Capture the cell that displays the provided text and extract its [x, y] central coordinate. 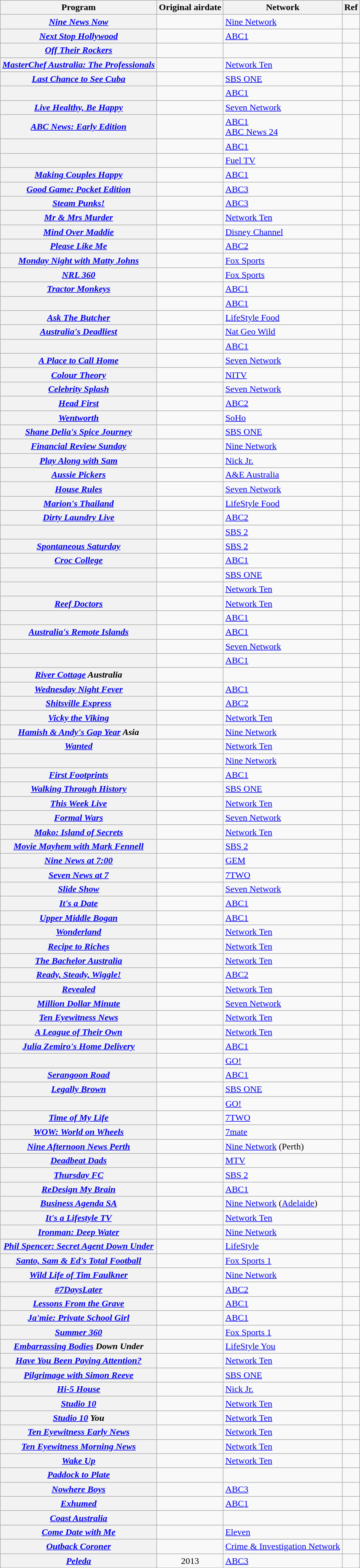
Network [283, 8]
Wednesday Night Fever [79, 689]
River Cottage Australia [79, 675]
Wake Up [79, 1461]
NRL 360 [79, 275]
Pilgrimage with Simon Reeve [79, 1375]
WOW: World on Wheels [79, 1132]
Mr & Mrs Murder [79, 218]
Disney Channel [283, 232]
Mako: Island of Secrets [79, 832]
Outback Coroner [79, 1546]
Ready, Steady, Wiggle! [79, 975]
LifeStyle You [283, 1347]
ABC1ABC News 24 [283, 127]
Hamish & Andy's Gap Year Asia [79, 732]
Original airdate [190, 8]
Have You Been Paying Attention? [79, 1361]
Julia Zemiro's Home Delivery [79, 1046]
Hi-5 House [79, 1389]
A League of Their Own [79, 1032]
Reef Doctors [79, 603]
Australia's Deadliest [79, 332]
Ten Eyewitness News [79, 1018]
The Bachelor Australia [79, 961]
Mind Over Maddie [79, 232]
Shane Delia's Spice Journey [79, 432]
7mate [283, 1132]
Recipe to Riches [79, 946]
Lessons From the Grave [79, 1303]
Nowhere Boys [79, 1489]
Dirty Laundry Live [79, 518]
Wild Life of Tim Faulkner [79, 1275]
Summer 360 [79, 1332]
Wanted [79, 746]
Celebrity Splash [79, 389]
Monday Night with Matty Johns [79, 261]
Santo, Sam & Ed's Total Football [79, 1261]
Come Date with Me [79, 1532]
GEM [283, 860]
Off Their Rockers [79, 50]
This Week Live [79, 803]
Movie Mayhem with Mark Fennell [79, 846]
Ja'mie: Private School Girl [79, 1318]
Please Like Me [79, 246]
Million Dollar Minute [79, 1003]
Nine Network (Perth) [283, 1146]
Nine Afternoon News Perth [79, 1146]
Nine News at 7:00 [79, 860]
NITV [283, 375]
Wonderland [79, 932]
Shitsville Express [79, 703]
A Place to Call Home [79, 360]
Financial Review Sunday [79, 446]
Live Healthy, Be Happy [79, 107]
Peleda [79, 1560]
Coast Australia [79, 1518]
Play Along with Sam [79, 461]
SoHo [283, 418]
Business Agenda SA [79, 1203]
Crime & Investigation Network [283, 1546]
Last Chance to See Cuba [79, 79]
ReDesign My Brain [79, 1189]
Time of My Life [79, 1118]
Head First [79, 403]
2013 [190, 1560]
Legally Brown [79, 1089]
Nine News Now [79, 22]
A&E Australia [283, 475]
Ten Eyewitness Early News [79, 1432]
Steam Punks! [79, 203]
Thursday FC [79, 1175]
Exhumed [79, 1503]
Seven News at 7 [79, 875]
Slide Show [79, 889]
Wentworth [79, 418]
Phil Spencer: Secret Agent Down Under [79, 1246]
Formal Wars [79, 818]
Good Game: Pocket Edition [79, 189]
Ten Eyewitness Morning News [79, 1446]
Vicky the Viking [79, 718]
LifeStyle [283, 1246]
Revealed [79, 989]
House Rules [79, 489]
MasterChef Australia: The Professionals [79, 65]
Serangoon Road [79, 1075]
Marion's Thailand [79, 503]
Fuel TV [283, 160]
Embarrassing Bodies Down Under [79, 1347]
Paddock to Plate [79, 1475]
Australia's Remote Islands [79, 632]
Aussie Pickers [79, 475]
Nine Network (Adelaide) [283, 1203]
Colour Theory [79, 375]
It's a Lifestyle TV [79, 1218]
Ironman: Deep Water [79, 1232]
It's a Date [79, 904]
Deadbeat Dads [79, 1161]
Next Stop Hollywood [79, 36]
#7DaysLater [79, 1289]
Program [79, 8]
Upper Middle Bogan [79, 918]
Spontaneous Saturday [79, 546]
Nat Geo Wild [283, 332]
Croc College [79, 560]
Eleven [283, 1532]
ABC News: Early Edition [79, 127]
Ask The Butcher [79, 318]
First Footprints [79, 775]
Studio 10 You [79, 1418]
Ref [351, 8]
Making Couples Happy [79, 175]
Studio 10 [79, 1404]
MTV [283, 1161]
Tractor Monkeys [79, 289]
Walking Through History [79, 789]
